Search for the cell housing the specified text and yield its (X, Y) center coordinate. 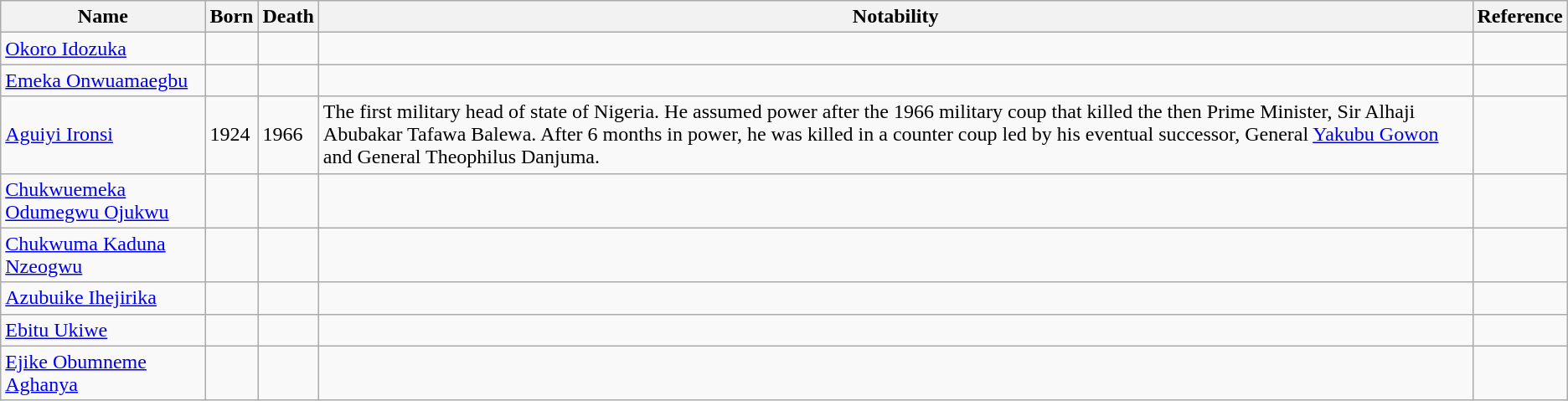
Ebitu Ukiwe (103, 330)
Born (231, 17)
Emeka Onwuamaegbu (103, 80)
Ejike Obumneme Aghanya (103, 373)
Notability (895, 17)
Death (288, 17)
Reference (1519, 17)
Name (103, 17)
1966 (288, 135)
Azubuike Ihejirika (103, 298)
1924 (231, 135)
Chukwuma Kaduna Nzeogwu (103, 254)
Aguiyi Ironsi (103, 135)
Okoro Idozuka (103, 49)
Chukwuemeka Odumegwu Ojukwu (103, 201)
